Output the [x, y] coordinate of the center of the cell containing the given text.  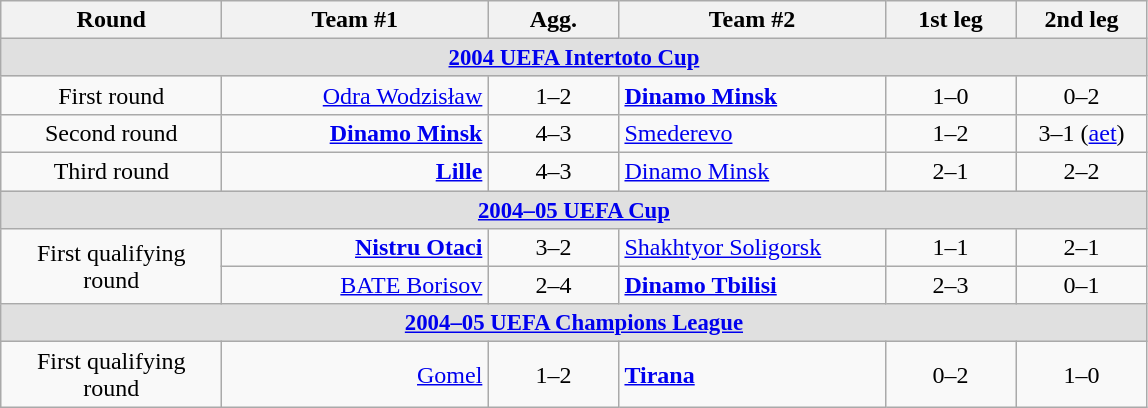
3–1 (aet) [1082, 133]
Odra Wodzisław [355, 95]
2004 UEFA Intertoto Cup [574, 58]
Shakhtyor Soligorsk [752, 247]
2004–05 UEFA Cup [574, 210]
Team #2 [752, 20]
Gomel [355, 374]
Third round [112, 172]
Round [112, 20]
2004–05 UEFA Champions League [574, 323]
2–2 [1082, 172]
3–2 [554, 247]
First round [112, 95]
2–3 [950, 285]
Agg. [554, 20]
1st leg [950, 20]
0–1 [1082, 285]
2–4 [554, 285]
BATE Borisov [355, 285]
Smederevo [752, 133]
2nd leg [1082, 20]
1–1 [950, 247]
Nistru Otaci [355, 247]
Team #1 [355, 20]
Second round [112, 133]
Tirana [752, 374]
Lille [355, 172]
Dinamo Tbilisi [752, 285]
